For the text-containing cell, return its midpoint in [x, y] coordinate format. 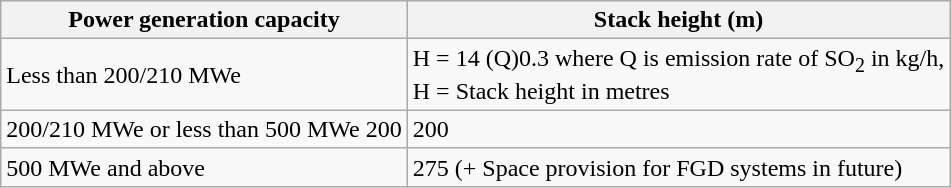
Power generation capacity [204, 20]
Stack height (m) [678, 20]
200 [678, 129]
275 (+ Space provision for FGD systems in future) [678, 167]
H = 14 (Q)0.3 where Q is emission rate of SO2 in kg/h, H = Stack height in metres [678, 74]
Less than 200/210 MWe [204, 74]
200/210 MWe or less than 500 MWe 200 [204, 129]
500 MWe and above [204, 167]
